Scan for the cell matching the given text and deliver its (x, y) coordinate at center. 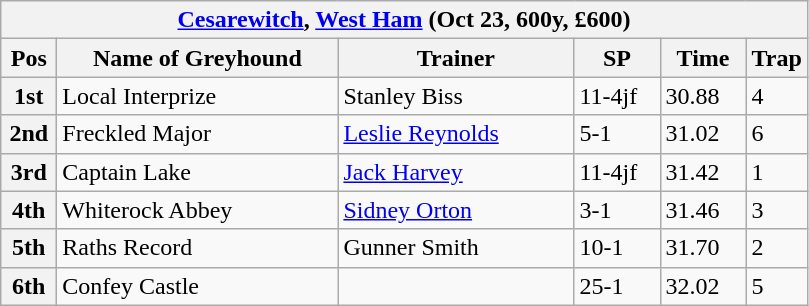
Stanley Biss (456, 96)
Whiterock Abbey (198, 210)
3-1 (617, 210)
31.42 (703, 172)
1 (776, 172)
Name of Greyhound (198, 58)
SP (617, 58)
6th (29, 286)
4 (776, 96)
Time (703, 58)
2 (776, 248)
Trainer (456, 58)
30.88 (703, 96)
Gunner Smith (456, 248)
Cesarewitch, West Ham (Oct 23, 600y, £600) (404, 20)
3rd (29, 172)
31.02 (703, 134)
31.70 (703, 248)
3 (776, 210)
Sidney Orton (456, 210)
4th (29, 210)
Leslie Reynolds (456, 134)
Local Interprize (198, 96)
Raths Record (198, 248)
5th (29, 248)
Trap (776, 58)
1st (29, 96)
10-1 (617, 248)
Pos (29, 58)
5 (776, 286)
31.46 (703, 210)
2nd (29, 134)
Freckled Major (198, 134)
25-1 (617, 286)
32.02 (703, 286)
6 (776, 134)
5-1 (617, 134)
Jack Harvey (456, 172)
Confey Castle (198, 286)
Captain Lake (198, 172)
